Scan for the cell matching the given text and deliver its (X, Y) coordinate at center. 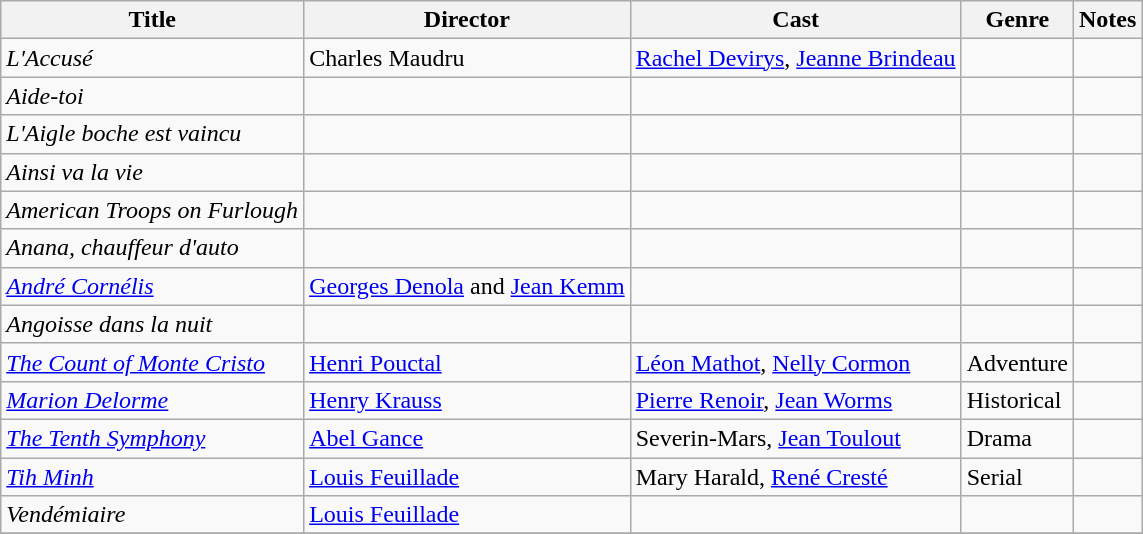
Genre (1017, 20)
Léon Mathot, Nelly Cormon (796, 362)
Abel Gance (468, 438)
American Troops on Furlough (152, 210)
Ainsi va la vie (152, 172)
Vendémiaire (152, 515)
Angoisse dans la nuit (152, 324)
Cast (796, 20)
Pierre Renoir, Jean Worms (796, 400)
L'Accusé (152, 58)
Historical (1017, 400)
Charles Maudru (468, 58)
Severin-Mars, Jean Toulout (796, 438)
Henri Pouctal (468, 362)
Serial (1017, 477)
Adventure (1017, 362)
Tih Minh (152, 477)
L'Aigle boche est vaincu (152, 134)
Aide-toi (152, 96)
Director (468, 20)
Mary Harald, René Cresté (796, 477)
The Tenth Symphony (152, 438)
Georges Denola and Jean Kemm (468, 286)
Title (152, 20)
Henry Krauss (468, 400)
André Cornélis (152, 286)
Marion Delorme (152, 400)
Anana, chauffeur d'auto (152, 248)
The Count of Monte Cristo (152, 362)
Notes (1107, 20)
Rachel Devirys, Jeanne Brindeau (796, 58)
Drama (1017, 438)
